Search for the cell housing the specified text and yield its [X, Y] center coordinate. 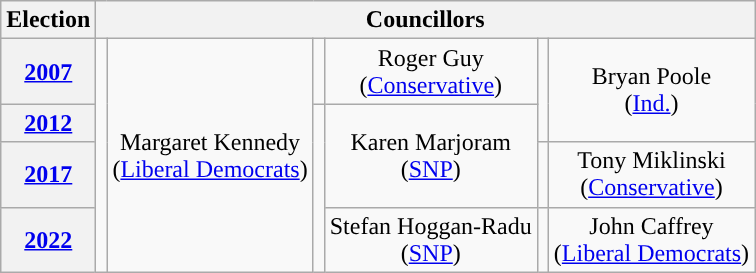
2012 [48, 123]
2022 [48, 240]
Stefan Hoggan-Radu(SNP) [430, 240]
Councillors [426, 20]
Bryan Poole(Ind.) [651, 90]
Margaret Kennedy(Liberal Democrats) [210, 156]
Roger Guy(Conservative) [430, 72]
2007 [48, 72]
2017 [48, 174]
John Caffrey(Liberal Democrats) [651, 240]
Tony Miklinski(Conservative) [651, 174]
Election [48, 20]
Karen Marjoram(SNP) [430, 156]
